Output the (x, y) coordinate of the center of the cell containing the given text.  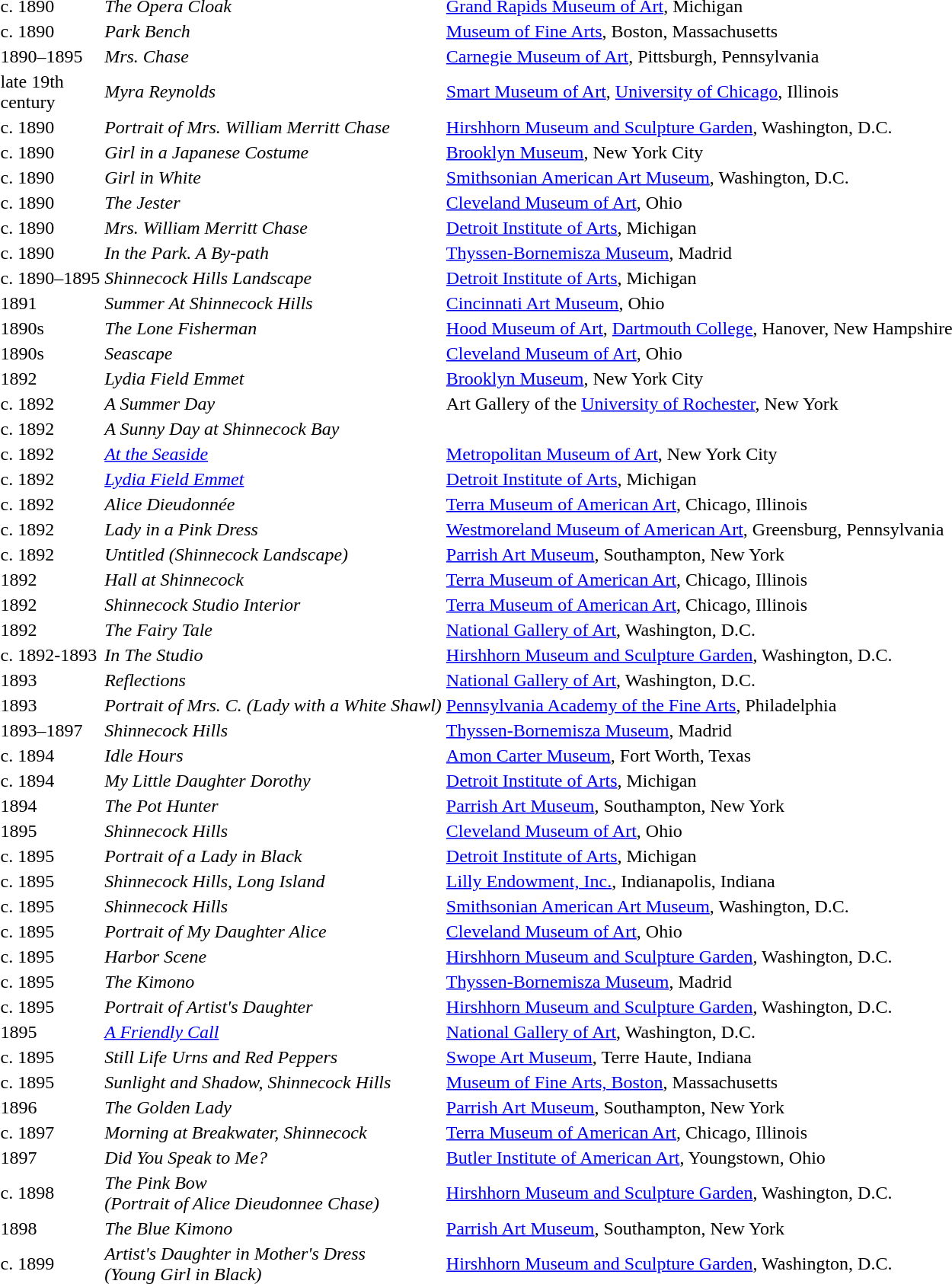
Idle Hours (273, 755)
Portrait of My Daughter Alice (273, 931)
Shinnecock Studio Interior (273, 605)
A Summer Day (273, 404)
The Lone Fisherman (273, 328)
In The Studio (273, 655)
Lady in a Pink Dress (273, 529)
A Sunny Day at Shinnecock Bay (273, 429)
A Friendly Call (273, 1032)
Girl in a Japanese Costume (273, 152)
Still Life Urns and Red Peppers (273, 1057)
Morning at Breakwater, Shinnecock (273, 1132)
Portrait of Artist's Daughter (273, 1007)
The Fairy Tale (273, 630)
My Little Daughter Dorothy (273, 781)
Myra Reynolds (273, 91)
Shinnecock Hills, Long Island (273, 881)
Alice Dieudonnée (273, 504)
Summer At Shinnecock Hills (273, 303)
Seascape (273, 353)
Sunlight and Shadow, Shinnecock Hills (273, 1082)
At the Seaside (273, 454)
The Pot Hunter (273, 806)
In the Park. A By-path (273, 253)
Harbor Scene (273, 957)
The Jester (273, 203)
Reflections (273, 680)
Portrait of Mrs. C. (Lady with a White Shawl) (273, 705)
The Golden Lady (273, 1107)
Portrait of Mrs. William Merritt Chase (273, 127)
Did You Speak to Me? (273, 1158)
Portrait of a Lady in Black (273, 856)
The Kimono (273, 982)
Shinnecock Hills Landscape (273, 278)
Hall at Shinnecock (273, 580)
Untitled (Shinnecock Landscape) (273, 554)
Mrs. William Merritt Chase (273, 228)
Park Bench (273, 31)
Girl in White (273, 177)
Mrs. Chase (273, 56)
The Blue Kimono (273, 1228)
The Pink Bow (Portrait of Alice Dieudonnee Chase) (273, 1193)
